Identify which cell holds the provided text, then report its [X, Y] central coordinate. 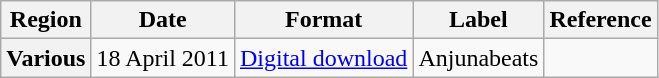
Anjunabeats [478, 58]
18 April 2011 [163, 58]
Label [478, 20]
Various [46, 58]
Reference [600, 20]
Date [163, 20]
Digital download [323, 58]
Format [323, 20]
Region [46, 20]
